Locate the cell with the specified text and output its [X, Y] center coordinate. 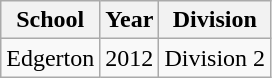
Edgerton [50, 58]
2012 [130, 58]
Year [130, 20]
School [50, 20]
Division 2 [215, 58]
Division [215, 20]
